Find where the given text appears and provide that cell's center as (x, y) coordinate. 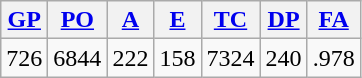
.978 (334, 58)
7324 (230, 58)
GP (24, 20)
222 (130, 58)
A (130, 20)
E (178, 20)
726 (24, 58)
PO (78, 20)
158 (178, 58)
TC (230, 20)
240 (284, 58)
6844 (78, 58)
DP (284, 20)
FA (334, 20)
